For the text-containing cell, return its midpoint in [x, y] coordinate format. 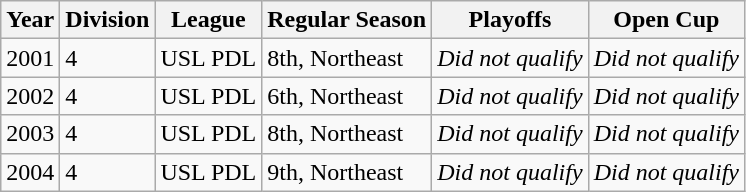
2004 [30, 172]
League [208, 20]
2002 [30, 96]
2001 [30, 58]
9th, Northeast [347, 172]
Regular Season [347, 20]
6th, Northeast [347, 96]
Year [30, 20]
2003 [30, 134]
Division [108, 20]
Playoffs [510, 20]
Open Cup [666, 20]
